Return [x, y] of the center of cell containing provided text 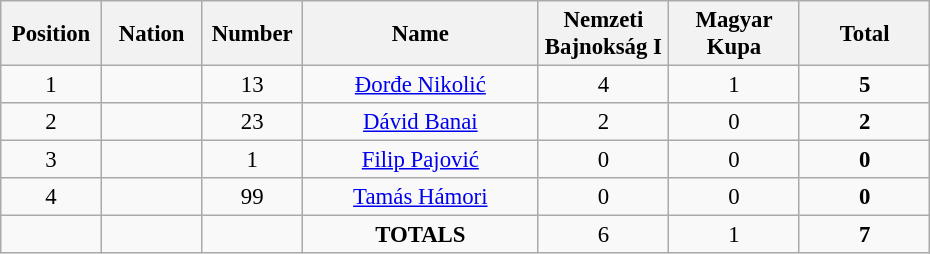
Tamás Hámori [421, 197]
Filip Pajović [421, 160]
Position [52, 34]
7 [864, 235]
3 [52, 160]
Nation [152, 34]
99 [252, 197]
Total [864, 34]
23 [252, 122]
5 [864, 85]
6 [604, 235]
13 [252, 85]
Magyar Kupa [734, 34]
Number [252, 34]
Nemzeti Bajnokság I [604, 34]
Name [421, 34]
Đorđe Nikolić [421, 85]
Dávid Banai [421, 122]
TOTALS [421, 235]
